Detect which cell encompasses the target text, then output its (x, y) center coordinate. 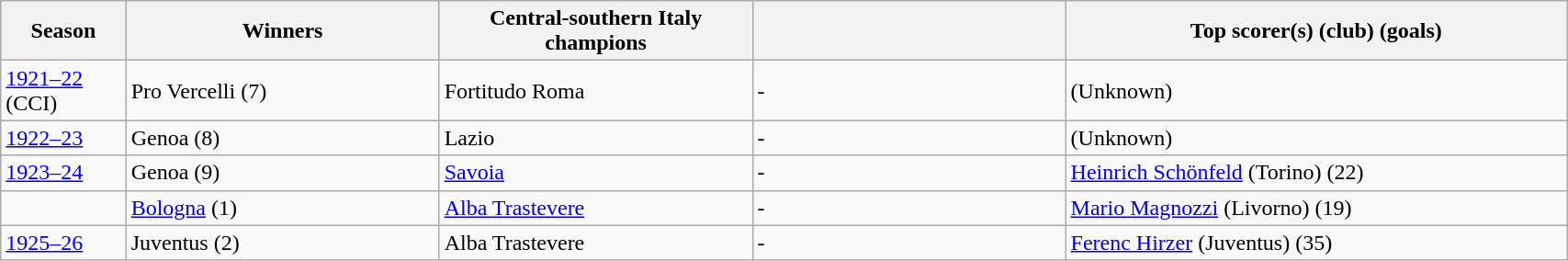
Genoa (8) (283, 138)
1925–26 (63, 243)
1921–22(CCI) (63, 90)
Ferenc Hirzer (Juventus) (35) (1316, 243)
Juventus (2) (283, 243)
Season (63, 31)
Winners (283, 31)
Bologna (1) (283, 208)
Heinrich Schönfeld (Torino) (22) (1316, 173)
Central-southern Italy champions (595, 31)
Fortitudo Roma (595, 90)
Mario Magnozzi (Livorno) (19) (1316, 208)
Lazio (595, 138)
Savoia (595, 173)
Genoa (9) (283, 173)
1923–24 (63, 173)
Top scorer(s) (club) (goals) (1316, 31)
1922–23 (63, 138)
Pro Vercelli (7) (283, 90)
